Extract the [x, y] coordinate from the center of the cell holding the provided text.  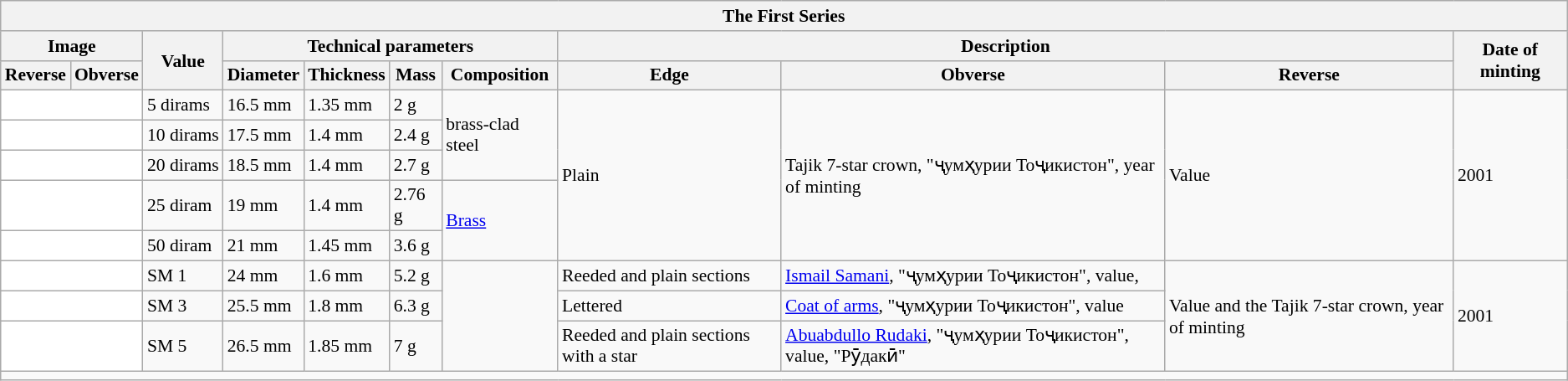
7 g [416, 347]
2.7 g [416, 165]
21 mm [263, 246]
Ismail Samani, "ҷумҳурии Тоҷикистон", value, [973, 276]
2.76 g [416, 206]
5.2 g [416, 276]
1.6 mm [346, 276]
3.6 g [416, 246]
Plain [669, 176]
25 diram [183, 206]
18.5 mm [263, 165]
The First Series [784, 16]
Brass [500, 221]
Diameter [263, 75]
1.8 mm [346, 306]
25.5 mm [263, 306]
16.5 mm [263, 106]
Thickness [346, 75]
6.3 g [416, 306]
Technical parameters [391, 46]
Image [72, 46]
Tajik 7-star crown, "ҷумҳурии Тоҷикистон", year of minting [973, 176]
Edge [669, 75]
5 dirams [183, 106]
26.5 mm [263, 347]
Description [1005, 46]
20 dirams [183, 165]
Reeded and plain sections with a star [669, 347]
Composition [500, 75]
Mass [416, 75]
50 diram [183, 246]
19 mm [263, 206]
Coat of arms, "ҷумҳурии Тоҷикистон", value [973, 306]
24 mm [263, 276]
SM 5 [183, 347]
1.35 mm [346, 106]
SM 3 [183, 306]
SM 1 [183, 276]
1.45 mm [346, 246]
Abuabdullo Rudaki, "ҷумҳурии Тоҷикистон", value, "Рӯдакӣ" [973, 347]
Reeded and plain sections [669, 276]
brass-clad steel [500, 136]
Date of minting [1510, 60]
10 dirams [183, 136]
Value and the Tajik 7-star crown, year of minting [1310, 317]
Lettered [669, 306]
2.4 g [416, 136]
1.85 mm [346, 347]
2 g [416, 106]
17.5 mm [263, 136]
